From the cell containing the given text, extract its center point as [x, y] coordinate. 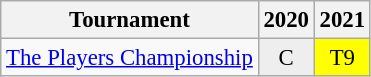
The Players Championship [130, 58]
2020 [286, 20]
2021 [342, 20]
C [286, 58]
T9 [342, 58]
Tournament [130, 20]
